Locate the cell with the specified text and output its [X, Y] center coordinate. 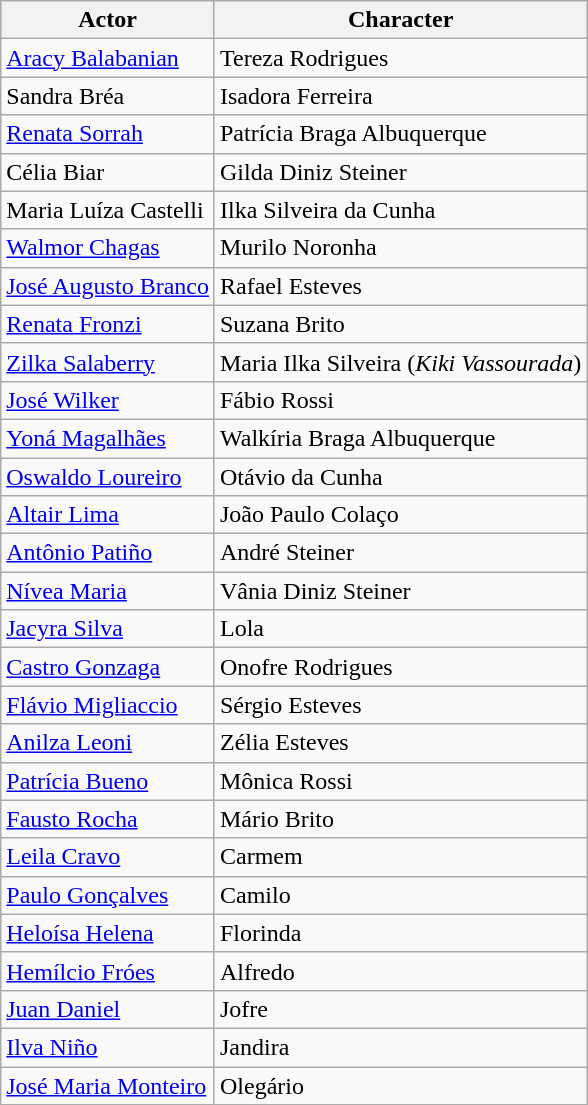
Vânia Diniz Steiner [400, 591]
Suzana Brito [400, 324]
Zilka Salaberry [108, 362]
Renata Fronzi [108, 324]
Walkíria Braga Albuquerque [400, 438]
Onofre Rodrigues [400, 667]
Aracy Balabanian [108, 58]
Actor [108, 20]
José Augusto Branco [108, 286]
Carmem [400, 857]
Tereza Rodrigues [400, 58]
Maria Luíza Castelli [108, 210]
Mário Brito [400, 819]
Castro Gonzaga [108, 667]
Jofre [400, 1009]
Heloísa Helena [108, 933]
Sérgio Esteves [400, 705]
Patrícia Bueno [108, 781]
Olegário [400, 1085]
Paulo Gonçalves [108, 895]
Ilka Silveira da Cunha [400, 210]
José Wilker [108, 400]
Anilza Leoni [108, 743]
Nívea Maria [108, 591]
Fábio Rossi [400, 400]
Flávio Migliaccio [108, 705]
Jandira [400, 1047]
Juan Daniel [108, 1009]
João Paulo Colaço [400, 515]
Ilva Niño [108, 1047]
José Maria Monteiro [108, 1085]
Zélia Esteves [400, 743]
Maria Ilka Silveira (Kiki Vassourada) [400, 362]
Sandra Bréa [108, 96]
Gilda Diniz Steiner [400, 172]
Rafael Esteves [400, 286]
Isadora Ferreira [400, 96]
Mônica Rossi [400, 781]
Otávio da Cunha [400, 477]
Character [400, 20]
Lola [400, 629]
Yoná Magalhães [108, 438]
Jacyra Silva [108, 629]
Altair Lima [108, 515]
Fausto Rocha [108, 819]
André Steiner [400, 553]
Walmor Chagas [108, 248]
Renata Sorrah [108, 134]
Camilo [400, 895]
Florinda [400, 933]
Antônio Patiño [108, 553]
Hemílcio Fróes [108, 971]
Leila Cravo [108, 857]
Célia Biar [108, 172]
Oswaldo Loureiro [108, 477]
Murilo Noronha [400, 248]
Alfredo [400, 971]
Patrícia Braga Albuquerque [400, 134]
